Capture the cell that displays the provided text and extract its (X, Y) central coordinate. 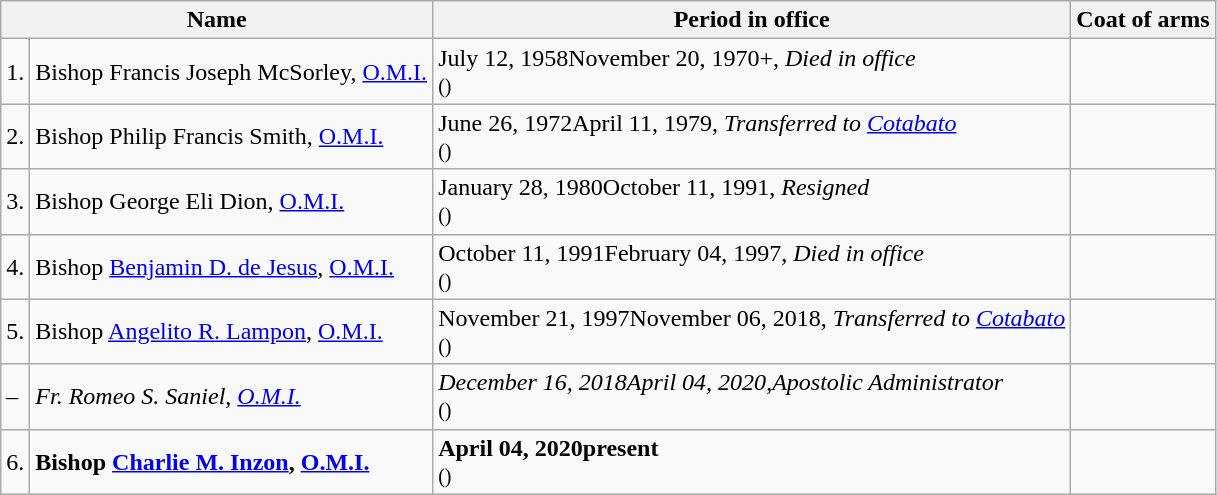
October 11, 1991February 04, 1997, Died in office() (752, 266)
1. (16, 72)
April 04, 2020present() (752, 462)
July 12, 1958November 20, 1970+, Died in office() (752, 72)
5. (16, 332)
Fr. Romeo S. Saniel, O.M.I. (232, 396)
Bishop George Eli Dion, O.M.I. (232, 202)
Bishop Philip Francis Smith, O.M.I. (232, 136)
4. (16, 266)
6. (16, 462)
June 26, 1972April 11, 1979, Transferred to Cotabato() (752, 136)
3. (16, 202)
January 28, 1980October 11, 1991, Resigned() (752, 202)
Bishop Charlie M. Inzon, O.M.I. (232, 462)
Coat of arms (1143, 20)
Bishop Benjamin D. de Jesus, O.M.I. (232, 266)
November 21, 1997November 06, 2018, Transferred to Cotabato() (752, 332)
Bishop Angelito R. Lampon, O.M.I. (232, 332)
December 16, 2018April 04, 2020,Apostolic Administrator() (752, 396)
2. (16, 136)
Name (217, 20)
Bishop Francis Joseph McSorley, O.M.I. (232, 72)
– (16, 396)
Period in office (752, 20)
